Return the [X, Y] coordinate for the center point of the cell that contains the specified text.  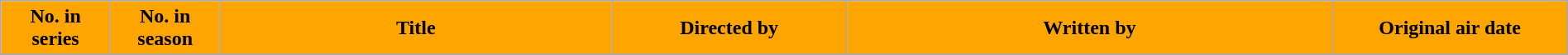
No. inseries [56, 28]
Directed by [729, 28]
No. inseason [165, 28]
Title [416, 28]
Written by [1090, 28]
Original air date [1450, 28]
